Scan for the cell matching the given text and deliver its [x, y] coordinate at center. 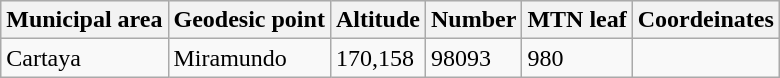
Coordeinates [706, 20]
170,158 [378, 58]
Number [473, 20]
Cartaya [84, 58]
980 [577, 58]
Altitude [378, 20]
Miramundo [249, 58]
Municipal area [84, 20]
98093 [473, 58]
Geodesic point [249, 20]
MTN leaf [577, 20]
